Scan for the cell matching the given text and deliver its (x, y) coordinate at center. 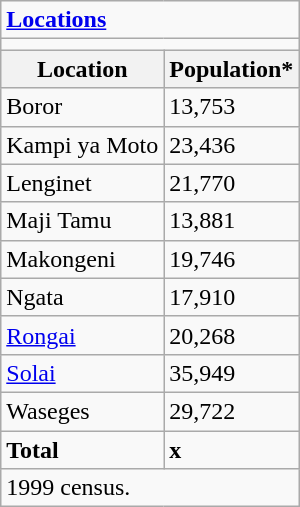
Locations (150, 20)
20,268 (232, 335)
Makongeni (82, 259)
13,881 (232, 221)
Population* (232, 69)
Boror (82, 107)
35,949 (232, 373)
Waseges (82, 411)
Rongai (82, 335)
Lenginet (82, 183)
Location (82, 69)
29,722 (232, 411)
1999 census. (150, 488)
x (232, 449)
Solai (82, 373)
Kampi ya Moto (82, 145)
Ngata (82, 297)
Maji Tamu (82, 221)
17,910 (232, 297)
21,770 (232, 183)
13,753 (232, 107)
Total (82, 449)
19,746 (232, 259)
23,436 (232, 145)
